Search for the cell housing the specified text and yield its (X, Y) center coordinate. 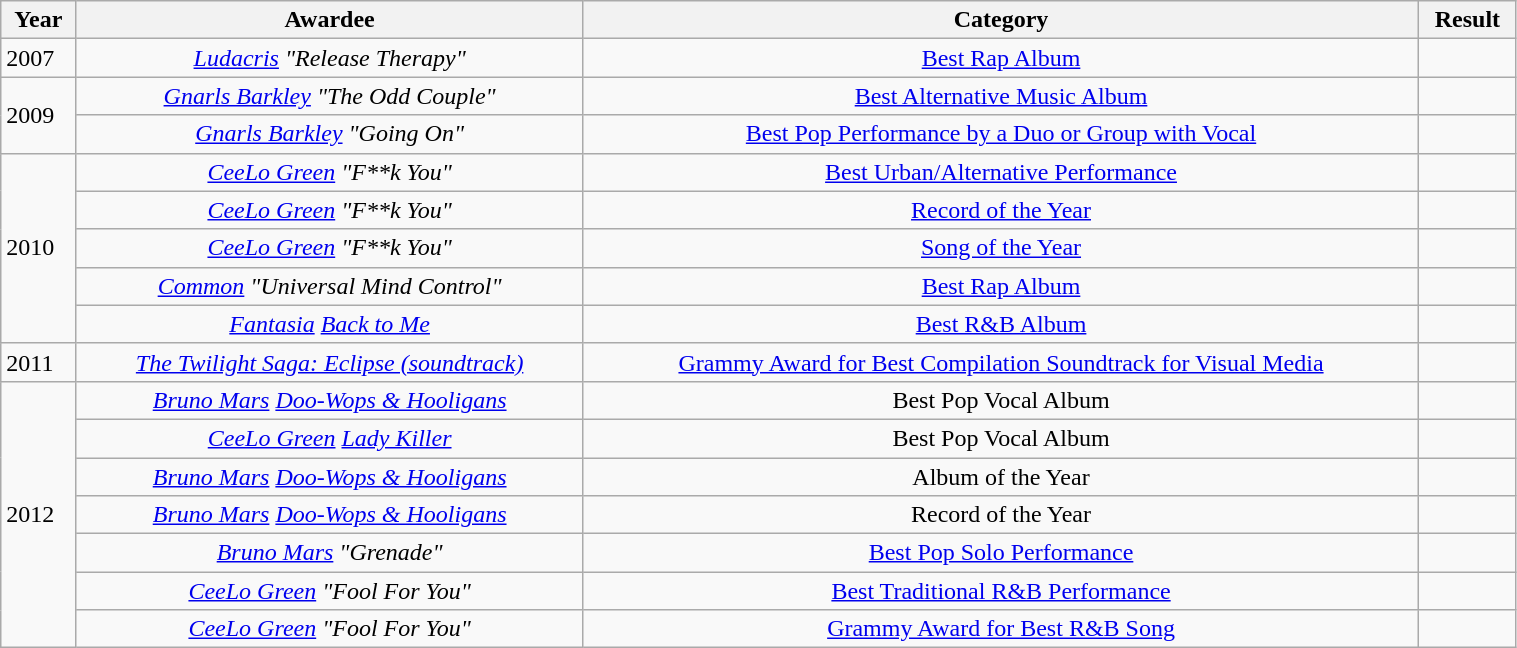
Category (1000, 20)
Gnarls Barkley "Going On" (330, 134)
Best Urban/Alternative Performance (1000, 172)
Ludacris "Release Therapy" (330, 58)
Gnarls Barkley "The Odd Couple" (330, 96)
Best Alternative Music Album (1000, 96)
2007 (38, 58)
Best Traditional R&B Performance (1000, 591)
Awardee (330, 20)
CeeLo Green Lady Killer (330, 438)
Year (38, 20)
2010 (38, 248)
Album of the Year (1000, 477)
Best R&B Album (1000, 324)
Best Pop Performance by a Duo or Group with Vocal (1000, 134)
The Twilight Saga: Eclipse (soundtrack) (330, 362)
Best Pop Solo Performance (1000, 553)
Common "Universal Mind Control" (330, 286)
Result (1468, 20)
Grammy Award for Best R&B Song (1000, 629)
Grammy Award for Best Compilation Soundtrack for Visual Media (1000, 362)
2009 (38, 115)
2012 (38, 514)
Fantasia Back to Me (330, 324)
2011 (38, 362)
Bruno Mars "Grenade" (330, 553)
Song of the Year (1000, 248)
